Detect which cell encompasses the target text, then output its [x, y] center coordinate. 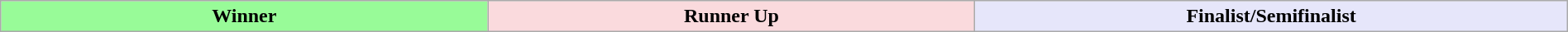
Runner Up [731, 16]
Finalist/Semifinalist [1271, 16]
Winner [245, 16]
